Capture the cell that displays the provided text and extract its (x, y) central coordinate. 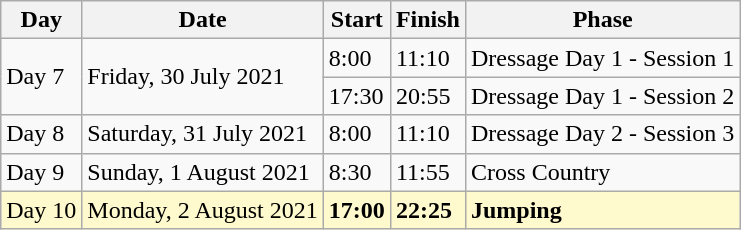
Date (203, 20)
Day (42, 20)
22:25 (428, 210)
Dressage Day 2 - Session 3 (602, 134)
Day 10 (42, 210)
17:00 (356, 210)
8:30 (356, 172)
Phase (602, 20)
20:55 (428, 96)
Dressage Day 1 - Session 2 (602, 96)
Dressage Day 1 - Session 1 (602, 58)
11:55 (428, 172)
17:30 (356, 96)
Cross Country (602, 172)
Monday, 2 August 2021 (203, 210)
Saturday, 31 July 2021 (203, 134)
Sunday, 1 August 2021 (203, 172)
Day 7 (42, 77)
Jumping (602, 210)
Finish (428, 20)
Start (356, 20)
Day 9 (42, 172)
Friday, 30 July 2021 (203, 77)
Day 8 (42, 134)
